Detect which cell encompasses the target text, then output its (x, y) center coordinate. 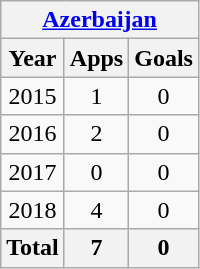
2016 (33, 134)
2018 (33, 210)
2 (96, 134)
Year (33, 58)
2017 (33, 172)
Apps (96, 58)
Goals (164, 58)
7 (96, 248)
2015 (33, 96)
Azerbaijan (100, 20)
1 (96, 96)
4 (96, 210)
Total (33, 248)
